Scan for the cell matching the given text and deliver its (x, y) coordinate at center. 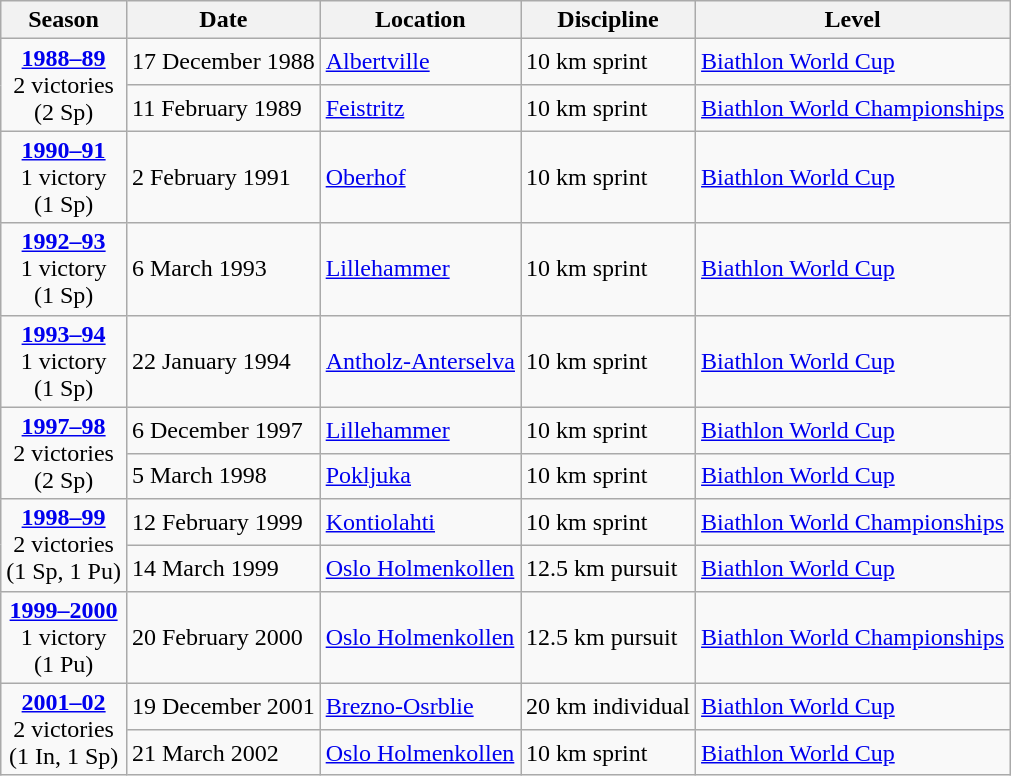
12 February 1999 (223, 522)
20 February 2000 (223, 637)
Pokljuka (420, 476)
Kontiolahti (420, 522)
1992–93 1 victory (1 Sp) (64, 269)
Season (64, 20)
22 January 1994 (223, 361)
14 March 1999 (223, 568)
1993–94 1 victory (1 Sp) (64, 361)
Date (223, 20)
Oberhof (420, 177)
Location (420, 20)
17 December 1988 (223, 62)
11 February 1989 (223, 108)
Level (853, 20)
1988–89 2 victories (2 Sp) (64, 85)
19 December 2001 (223, 706)
5 March 1998 (223, 476)
Antholz-Anterselva (420, 361)
1990–91 1 victory (1 Sp) (64, 177)
20 km individual (608, 706)
6 December 1997 (223, 430)
6 March 1993 (223, 269)
21 March 2002 (223, 752)
2 February 1991 (223, 177)
2001–02 2 victories (1 In, 1 Sp) (64, 729)
Feistritz (420, 108)
Discipline (608, 20)
Brezno-Osrblie (420, 706)
Albertville (420, 62)
1997–98 2 victories (2 Sp) (64, 453)
1999–2000 1 victory (1 Pu) (64, 637)
1998–99 2 victories (1 Sp, 1 Pu) (64, 545)
